Output the (x, y) coordinate of the center of the cell containing the given text.  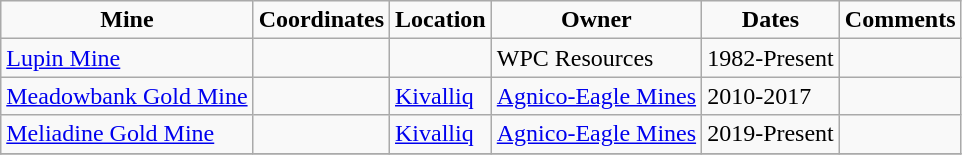
Meadowbank Gold Mine (127, 96)
Coordinates (321, 20)
Comments (900, 20)
Mine (127, 20)
Dates (771, 20)
Location (441, 20)
Meliadine Gold Mine (127, 134)
Owner (596, 20)
Lupin Mine (127, 58)
WPC Resources (596, 58)
1982-Present (771, 58)
2010-2017 (771, 96)
2019-Present (771, 134)
